Return the (X, Y) coordinate for the center point of the cell that contains the specified text.  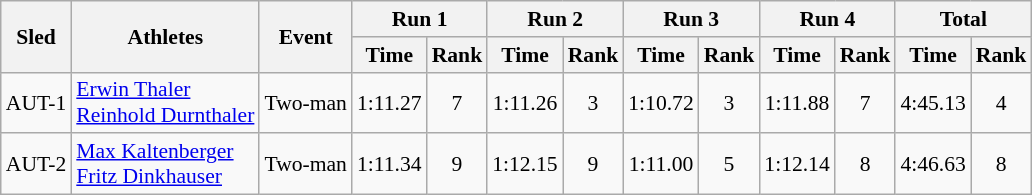
Run 3 (691, 19)
1:12.15 (524, 164)
Event (306, 36)
1:12.14 (796, 164)
1:11.00 (660, 164)
1:10.72 (660, 102)
4 (1002, 102)
1:11.27 (390, 102)
AUT-1 (36, 102)
1:11.88 (796, 102)
Run 1 (420, 19)
Erwin ThalerReinhold Durnthaler (165, 102)
Sled (36, 36)
AUT-2 (36, 164)
Max KaltenbergerFritz Dinkhauser (165, 164)
Athletes (165, 36)
5 (730, 164)
1:11.34 (390, 164)
1:11.26 (524, 102)
Run 4 (827, 19)
Total (963, 19)
4:45.13 (932, 102)
4:46.63 (932, 164)
Run 2 (555, 19)
